Find where the given text appears and provide that cell's center as [x, y] coordinate. 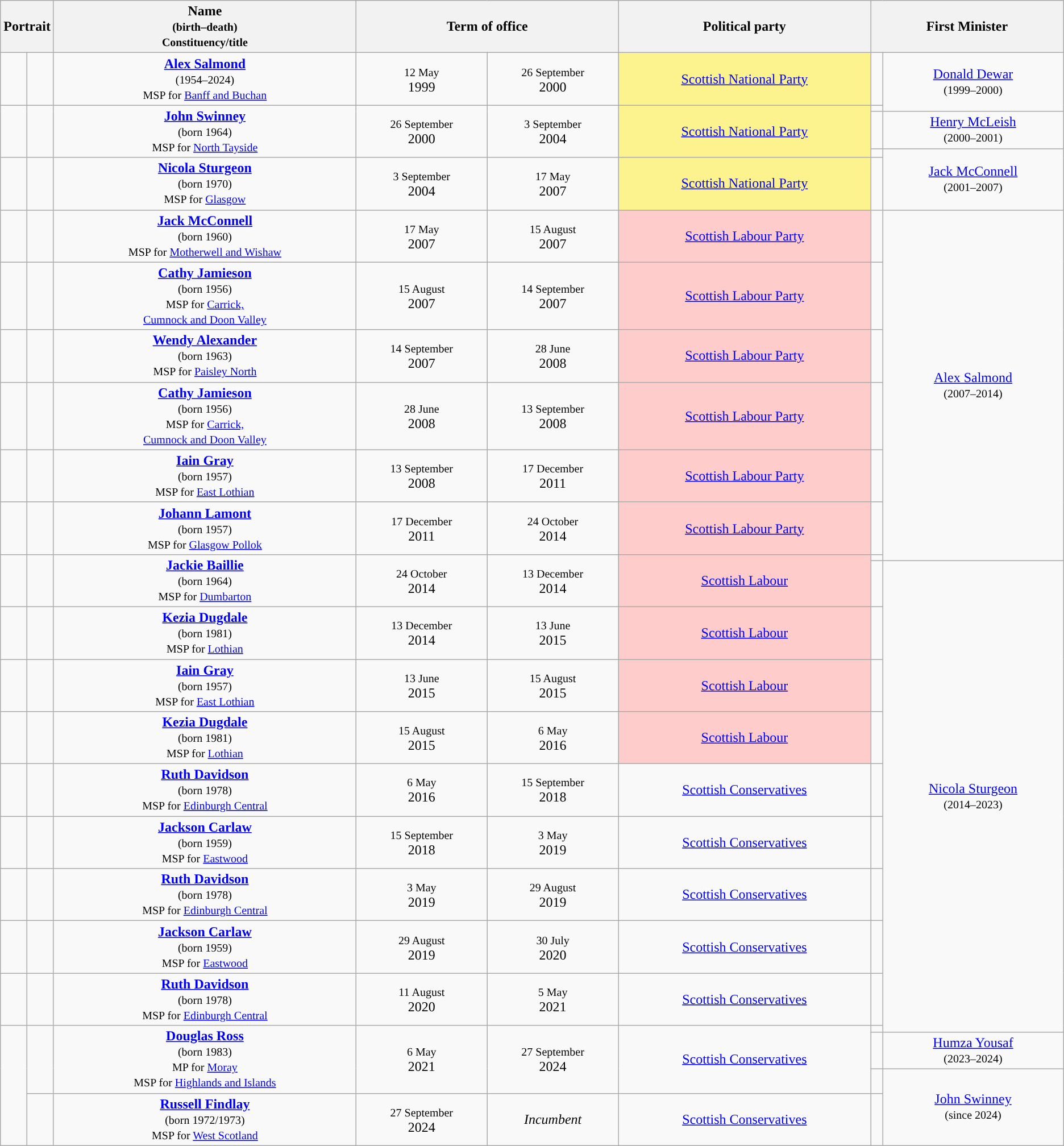
Douglas Ross(born 1983)MP for MorayMSP for Highlands and Islands [205, 1060]
Alex Salmond(1954–2024)MSP for Banff and Buchan [205, 79]
Name(birth–death)Constituency/title [205, 27]
11 August2020 [422, 999]
12 May1999 [422, 79]
Nicola Sturgeon(2014–2023) [973, 796]
Incumbent [552, 1119]
John Swinney(born 1964)MSP for North Tayside [205, 131]
Russell Findlay(born 1972/1973)MSP for West Scotland [205, 1119]
Political party [745, 27]
Nicola Sturgeon(born 1970)MSP for Glasgow [205, 184]
Alex Salmond(2007–2014) [973, 385]
Term of office [487, 27]
Johann Lamont(born 1957)MSP for Glasgow Pollok [205, 528]
Donald Dewar(1999–2000) [973, 82]
6 May2021 [422, 1060]
Henry McLeish(2000–2001) [973, 130]
Jack McConnell(born 1960)MSP for Motherwell and Wishaw [205, 236]
30 July2020 [552, 947]
John Swinney(since 2024) [973, 1107]
Portrait [27, 27]
Wendy Alexander(born 1963)MSP for Paisley North [205, 356]
Humza Yousaf(2023–2024) [973, 1050]
5 May2021 [552, 999]
Jackie Baillie(born 1964)MSP for Dumbarton [205, 580]
Jack McConnell(2001–2007) [973, 179]
First Minister [967, 27]
